Identify which cell holds the provided text, then report its [X, Y] central coordinate. 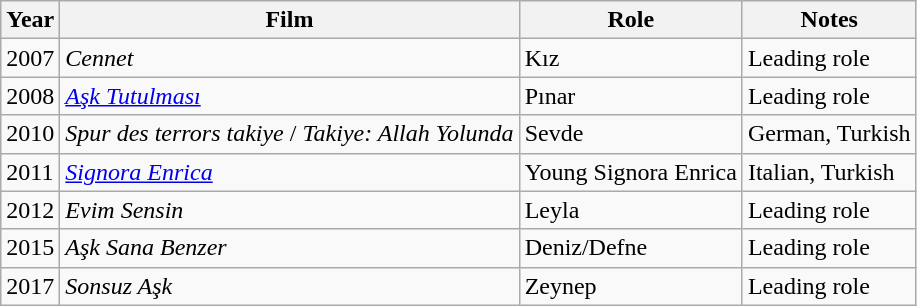
2015 [30, 248]
2017 [30, 286]
2007 [30, 58]
Year [30, 20]
Spur des terrors takiye / Takiye: Allah Yolunda [290, 134]
2008 [30, 96]
Deniz/Defne [630, 248]
Sevde [630, 134]
Aşk Sana Benzer [290, 248]
Sonsuz Aşk [290, 286]
Young Signora Enrica [630, 172]
Aşk Tutulması [290, 96]
Kız [630, 58]
Signora Enrica [290, 172]
2011 [30, 172]
2010 [30, 134]
Film [290, 20]
2012 [30, 210]
Pınar [630, 96]
German, Turkish [829, 134]
Italian, Turkish [829, 172]
Evim Sensin [290, 210]
Cennet [290, 58]
Role [630, 20]
Leyla [630, 210]
Zeynep [630, 286]
Notes [829, 20]
